Determine the (x, y) coordinate at the center of the cell enclosing the given text.  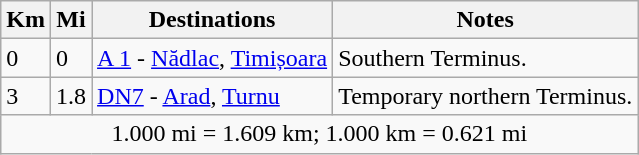
Mi (70, 20)
A 1 - Nădlac, Timișoara (212, 58)
1.000 mi = 1.609 km; 1.000 km = 0.621 mi (320, 134)
Notes (486, 20)
Temporary northern Terminus. (486, 96)
DN7 - Arad, Turnu (212, 96)
1.8 (70, 96)
3 (26, 96)
Southern Terminus. (486, 58)
Km (26, 20)
Destinations (212, 20)
